Scan for the cell matching the given text and deliver its (X, Y) coordinate at center. 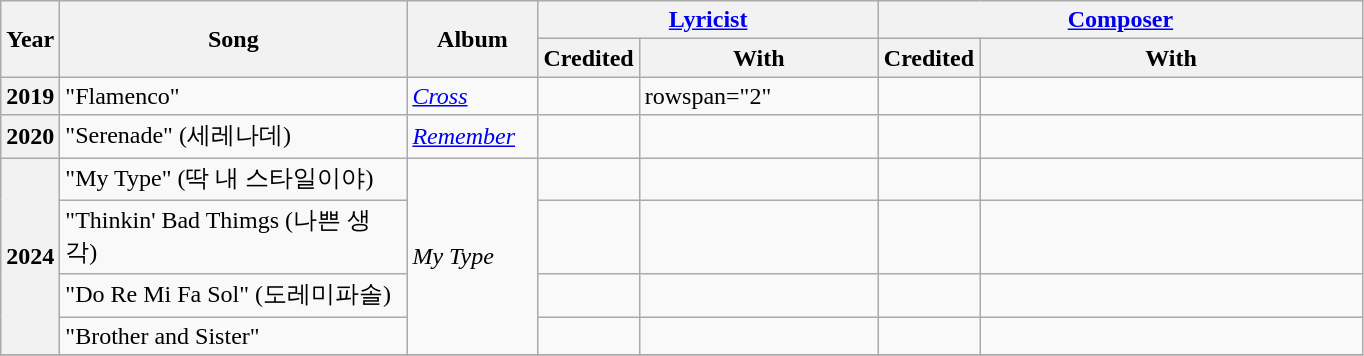
My Type (472, 256)
2024 (30, 256)
Album (472, 39)
2020 (30, 136)
Composer (1120, 20)
"Brother and Sister" (234, 336)
Lyricist (708, 20)
"Thinkin' Bad Thimgs (나쁜 생각) (234, 237)
Year (30, 39)
"My Type" (딱 내 스타일이야) (234, 180)
"Do Re Mi Fa Sol" (도레미파솔) (234, 296)
2019 (30, 96)
Remember (472, 136)
rowspan="2" (758, 96)
Cross (472, 96)
Song (234, 39)
"Flamenco" (234, 96)
"Serenade" (세레나데) (234, 136)
